Return [x, y] of the center of cell containing provided text 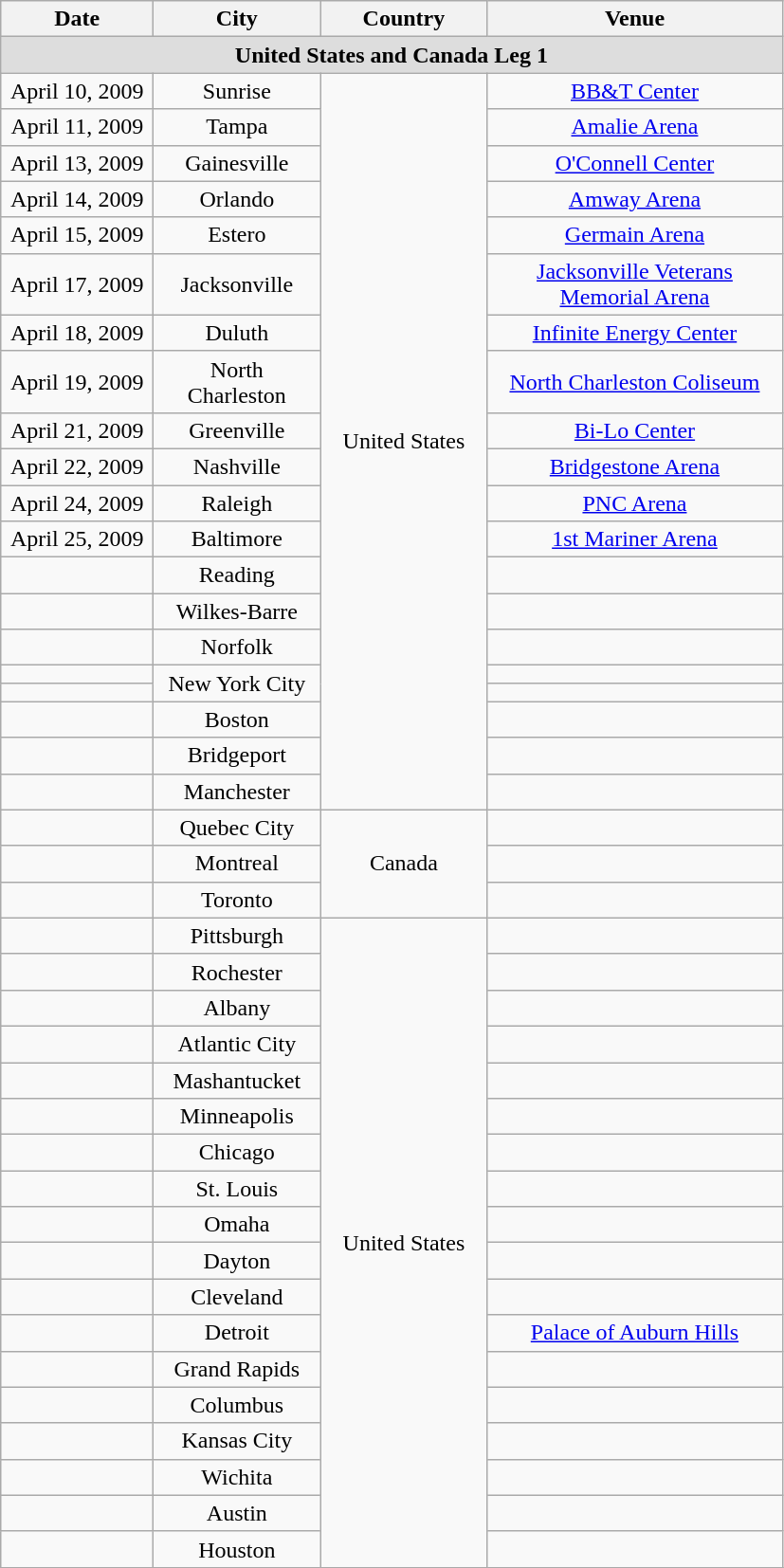
April 13, 2009 [78, 163]
Baltimore [237, 539]
Atlantic City [237, 1044]
April 21, 2009 [78, 430]
Nashville [237, 466]
Country [404, 19]
Reading [237, 575]
April 18, 2009 [78, 333]
BB&T Center [635, 91]
Albany [237, 1008]
Omaha [237, 1225]
Detroit [237, 1333]
Raleigh [237, 503]
Manchester [237, 792]
Columbus [237, 1405]
April 10, 2009 [78, 91]
Wilkes-Barre [237, 611]
Cleveland [237, 1297]
Bridgeport [237, 756]
Jacksonville [237, 284]
City [237, 19]
April 19, 2009 [78, 381]
Toronto [237, 900]
1st Mariner Arena [635, 539]
April 22, 2009 [78, 466]
North Charleston [237, 381]
April 17, 2009 [78, 284]
Wichita [237, 1477]
Minneapolis [237, 1117]
April 11, 2009 [78, 127]
Rochester [237, 972]
Kansas City [237, 1441]
Date [78, 19]
Norfolk [237, 647]
St. Louis [237, 1189]
April 15, 2009 [78, 235]
Tampa [237, 127]
Boston [237, 720]
North Charleston Coliseum [635, 381]
Canada [404, 864]
Houston [237, 1549]
April 25, 2009 [78, 539]
Jacksonville Veterans Memorial Arena [635, 284]
Estero [237, 235]
Palace of Auburn Hills [635, 1333]
Mashantucket [237, 1080]
Pittsburgh [237, 936]
Venue [635, 19]
Orlando [237, 199]
Austin [237, 1513]
Greenville [237, 430]
Grand Rapids [237, 1369]
United States and Canada Leg 1 [392, 55]
Bridgestone Arena [635, 466]
Sunrise [237, 91]
April 24, 2009 [78, 503]
Amway Arena [635, 199]
Infinite Energy Center [635, 333]
New York City [237, 684]
Chicago [237, 1153]
April 14, 2009 [78, 199]
Gainesville [237, 163]
PNC Arena [635, 503]
Dayton [237, 1261]
Germain Arena [635, 235]
O'Connell Center [635, 163]
Quebec City [237, 828]
Bi-Lo Center [635, 430]
Amalie Arena [635, 127]
Montreal [237, 864]
Duluth [237, 333]
